Provide the (x, y) coordinate of the cell's center where the given text is located.  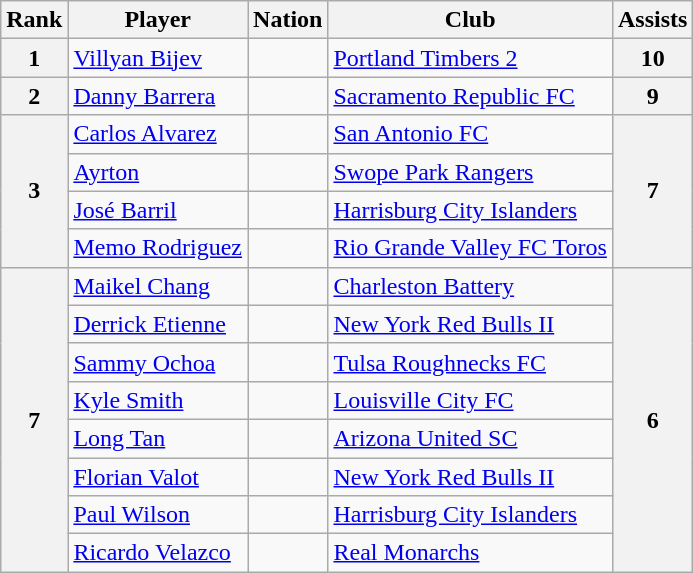
Long Tan (158, 438)
Assists (652, 20)
Ayrton (158, 172)
Portland Timbers 2 (470, 58)
9 (652, 96)
10 (652, 58)
6 (652, 419)
Florian Valot (158, 477)
Rank (34, 20)
2 (34, 96)
Swope Park Rangers (470, 172)
San Antonio FC (470, 134)
Maikel Chang (158, 286)
1 (34, 58)
Danny Barrera (158, 96)
Memo Rodriguez (158, 248)
Louisville City FC (470, 400)
Paul Wilson (158, 515)
José Barril (158, 210)
Charleston Battery (470, 286)
Rio Grande Valley FC Toros (470, 248)
Club (470, 20)
Real Monarchs (470, 553)
3 (34, 191)
Villyan Bijev (158, 58)
Player (158, 20)
Tulsa Roughnecks FC (470, 362)
Nation (288, 20)
Sammy Ochoa (158, 362)
Carlos Alvarez (158, 134)
Derrick Etienne (158, 324)
Arizona United SC (470, 438)
Sacramento Republic FC (470, 96)
Kyle Smith (158, 400)
Ricardo Velazco (158, 553)
